Locate the cell with the specified text and output its (X, Y) center coordinate. 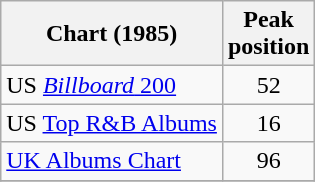
US Top R&B Albums (112, 123)
US Billboard 200 (112, 85)
UK Albums Chart (112, 161)
Peakposition (268, 34)
52 (268, 85)
96 (268, 161)
Chart (1985) (112, 34)
16 (268, 123)
